Return [X, Y] of the center of cell containing provided text 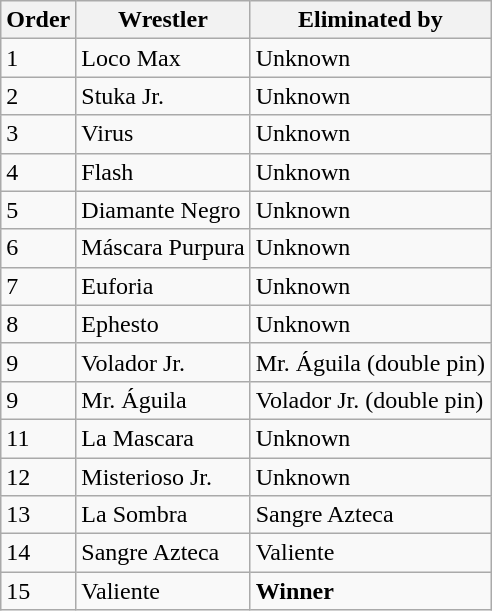
Máscara Purpura [163, 248]
3 [38, 134]
Volador Jr. [163, 362]
Ephesto [163, 324]
4 [38, 172]
Mr. Águila [163, 400]
Loco Max [163, 58]
Eliminated by [370, 20]
14 [38, 553]
La Sombra [163, 515]
12 [38, 477]
Diamante Negro [163, 210]
Misterioso Jr. [163, 477]
Wrestler [163, 20]
Flash [163, 172]
1 [38, 58]
Volador Jr. (double pin) [370, 400]
13 [38, 515]
La Mascara [163, 438]
Order [38, 20]
11 [38, 438]
5 [38, 210]
Euforia [163, 286]
6 [38, 248]
7 [38, 286]
8 [38, 324]
Winner [370, 591]
15 [38, 591]
Stuka Jr. [163, 96]
Mr. Águila (double pin) [370, 362]
2 [38, 96]
Virus [163, 134]
